From the cell containing the given text, extract its center point as (X, Y) coordinate. 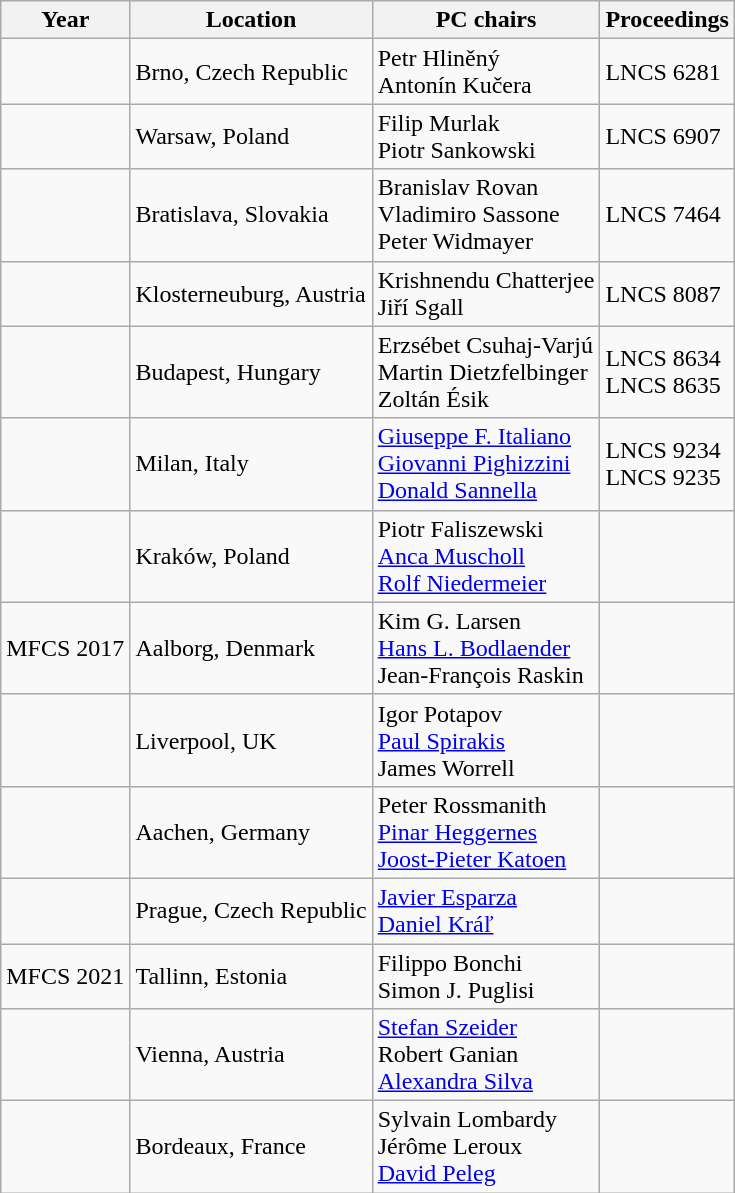
Brno, Czech Republic (251, 72)
Bratislava, Slovakia (251, 215)
Stefan SzeiderRobert GanianAlexandra Silva (486, 1055)
Aachen, Germany (251, 832)
Kraków, Poland (251, 556)
Warsaw, Poland (251, 136)
Filip MurlakPiotr Sankowski (486, 136)
Klosterneuburg, Austria (251, 294)
Year (66, 20)
Proceedings (668, 20)
MFCS 2017 (66, 648)
LNCS 8087 (668, 294)
MFCS 2021 (66, 976)
LNCS 8634 LNCS 8635 (668, 372)
Branislav RovanVladimiro SassonePeter Widmayer (486, 215)
Filippo BonchiSimon J. Puglisi (486, 976)
Erzsébet Csuhaj-VarjúMartin DietzfelbingerZoltán Ésik (486, 372)
Location (251, 20)
Milan, Italy (251, 464)
Igor PotapovPaul SpirakisJames Worrell (486, 740)
Peter RossmanithPinar HeggernesJoost-Pieter Katoen (486, 832)
Bordeaux, France (251, 1147)
Aalborg, Denmark (251, 648)
Javier EsparzaDaniel Kráľ (486, 910)
Vienna, Austria (251, 1055)
PC chairs (486, 20)
LNCS 9234 LNCS 9235 (668, 464)
Liverpool, UK (251, 740)
Prague, Czech Republic (251, 910)
Sylvain LombardyJérôme LerouxDavid Peleg (486, 1147)
Kim G. LarsenHans L. BodlaenderJean-François Raskin (486, 648)
Tallinn, Estonia (251, 976)
Piotr FaliszewskiAnca MuschollRolf Niedermeier (486, 556)
Krishnendu ChatterjeeJiří Sgall (486, 294)
LNCS 6281 (668, 72)
Budapest, Hungary (251, 372)
Giuseppe F. ItalianoGiovanni PighizziniDonald Sannella (486, 464)
LNCS 7464 (668, 215)
Petr HliněnýAntonín Kučera (486, 72)
LNCS 6907 (668, 136)
